Provide the [X, Y] coordinate of the cell's center where the given text is located.  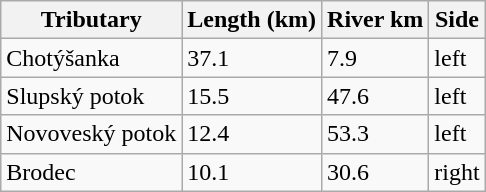
47.6 [376, 96]
37.1 [252, 58]
30.6 [376, 172]
10.1 [252, 172]
River km [376, 20]
Side [457, 20]
7.9 [376, 58]
Tributary [92, 20]
Slupský potok [92, 96]
53.3 [376, 134]
Length (km) [252, 20]
Novoveský potok [92, 134]
right [457, 172]
15.5 [252, 96]
12.4 [252, 134]
Brodec [92, 172]
Chotýšanka [92, 58]
